Pinpoint the cell where the given text exists, returning its (X, Y) midpoint coordinate. 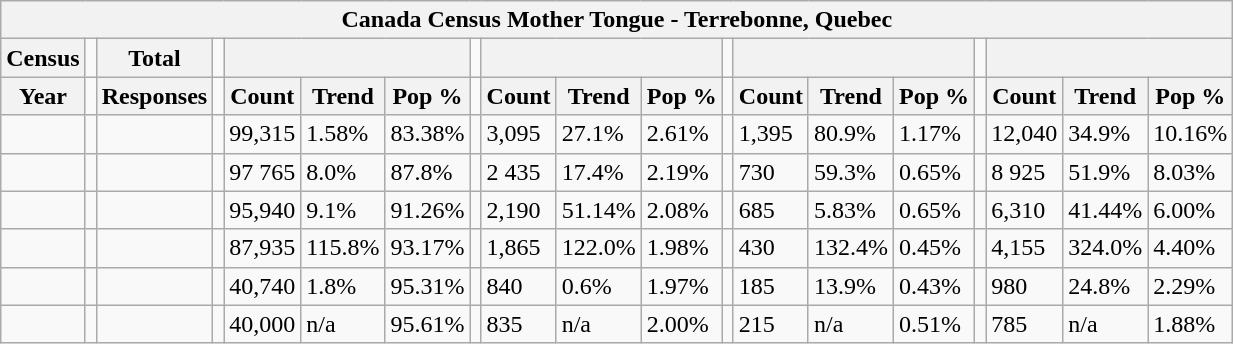
1.88% (1190, 324)
80.9% (850, 134)
59.3% (850, 172)
1,865 (518, 248)
5.83% (850, 210)
17.4% (598, 172)
24.8% (1106, 286)
13.9% (850, 286)
215 (770, 324)
93.17% (428, 248)
185 (770, 286)
8.0% (343, 172)
0.51% (934, 324)
51.14% (598, 210)
2.08% (682, 210)
83.38% (428, 134)
2.61% (682, 134)
Responses (154, 96)
1.8% (343, 286)
4,155 (1024, 248)
835 (518, 324)
430 (770, 248)
95,940 (262, 210)
4.40% (1190, 248)
Canada Census Mother Tongue - Terrebonne, Quebec (617, 20)
40,740 (262, 286)
99,315 (262, 134)
3,095 (518, 134)
980 (1024, 286)
0.45% (934, 248)
87.8% (428, 172)
8 925 (1024, 172)
51.9% (1106, 172)
115.8% (343, 248)
2 435 (518, 172)
97 765 (262, 172)
685 (770, 210)
122.0% (598, 248)
27.1% (598, 134)
91.26% (428, 210)
87,935 (262, 248)
1,395 (770, 134)
2.29% (1190, 286)
12,040 (1024, 134)
9.1% (343, 210)
95.61% (428, 324)
1.58% (343, 134)
785 (1024, 324)
1.98% (682, 248)
0.43% (934, 286)
10.16% (1190, 134)
840 (518, 286)
132.4% (850, 248)
2.19% (682, 172)
324.0% (1106, 248)
2,190 (518, 210)
1.17% (934, 134)
Total (154, 58)
6,310 (1024, 210)
34.9% (1106, 134)
1.97% (682, 286)
8.03% (1190, 172)
Census (43, 58)
0.6% (598, 286)
2.00% (682, 324)
730 (770, 172)
41.44% (1106, 210)
6.00% (1190, 210)
40,000 (262, 324)
Year (43, 96)
95.31% (428, 286)
